Search for the cell housing the specified text and yield its (X, Y) center coordinate. 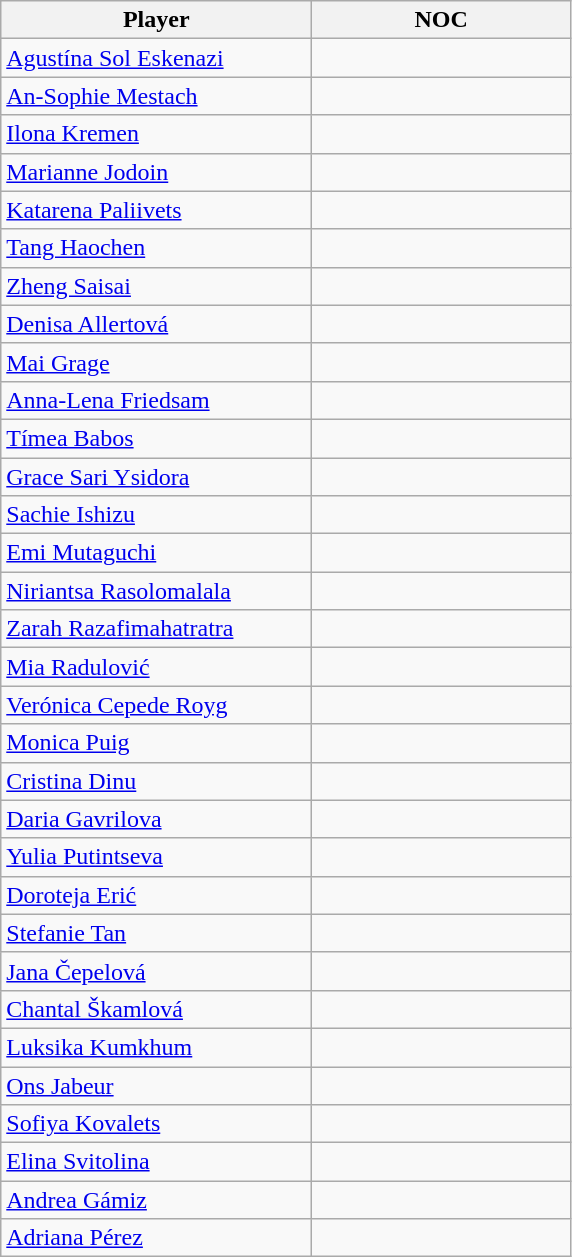
Denisa Allertová (156, 324)
Player (156, 20)
Monica Puig (156, 743)
Doroteja Erić (156, 895)
Sofiya Kovalets (156, 1124)
Emi Mutaguchi (156, 553)
Zarah Razafimahatratra (156, 629)
Niriantsa Rasolomalala (156, 591)
Adriana Pérez (156, 1238)
Elina Svitolina (156, 1162)
Luksika Kumkhum (156, 1047)
Katarena Paliivets (156, 210)
Tímea Babos (156, 438)
Grace Sari Ysidora (156, 477)
Verónica Cepede Royg (156, 705)
Chantal Škamlová (156, 1009)
Mai Grage (156, 362)
Andrea Gámiz (156, 1200)
Ons Jabeur (156, 1085)
An-Sophie Mestach (156, 96)
NOC (442, 20)
Zheng Saisai (156, 286)
Anna-Lena Friedsam (156, 400)
Mia Radulović (156, 667)
Yulia Putintseva (156, 857)
Cristina Dinu (156, 781)
Stefanie Tan (156, 933)
Daria Gavrilova (156, 819)
Marianne Jodoin (156, 172)
Agustína Sol Eskenazi (156, 58)
Sachie Ishizu (156, 515)
Ilona Kremen (156, 134)
Tang Haochen (156, 248)
Jana Čepelová (156, 971)
